Capture the cell that displays the provided text and extract its [X, Y] central coordinate. 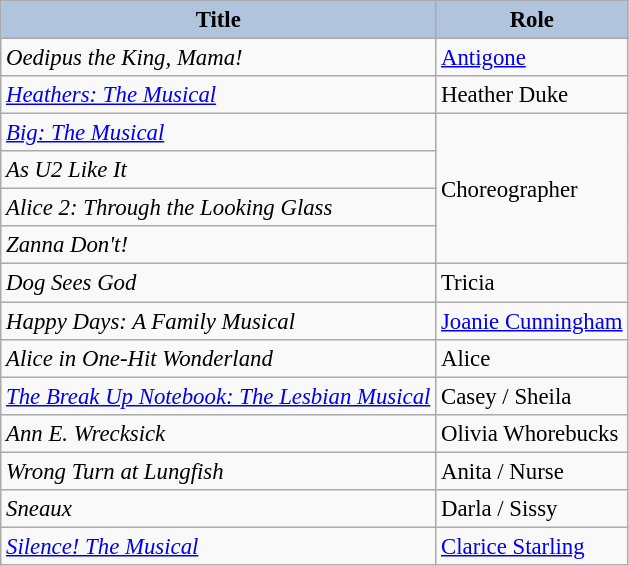
Clarice Starling [532, 546]
Sneaux [218, 509]
Oedipus the King, Mama! [218, 58]
Heather Duke [532, 95]
Choreographer [532, 189]
Wrong Turn at Lungfish [218, 471]
Casey / Sheila [532, 396]
Darla / Sissy [532, 509]
Silence! The Musical [218, 546]
Title [218, 20]
Alice in One-Hit Wonderland [218, 358]
Anita / Nurse [532, 471]
Alice [532, 358]
Heathers: The Musical [218, 95]
Zanna Don't! [218, 245]
Big: The Musical [218, 133]
The Break Up Notebook: The Lesbian Musical [218, 396]
As U2 Like It [218, 170]
Antigone [532, 58]
Role [532, 20]
Dog Sees God [218, 283]
Joanie Cunningham [532, 321]
Alice 2: Through the Looking Glass [218, 208]
Tricia [532, 283]
Ann E. Wrecksick [218, 433]
Happy Days: A Family Musical [218, 321]
Olivia Whorebucks [532, 433]
